Pinpoint the cell where the given text exists, returning its (X, Y) midpoint coordinate. 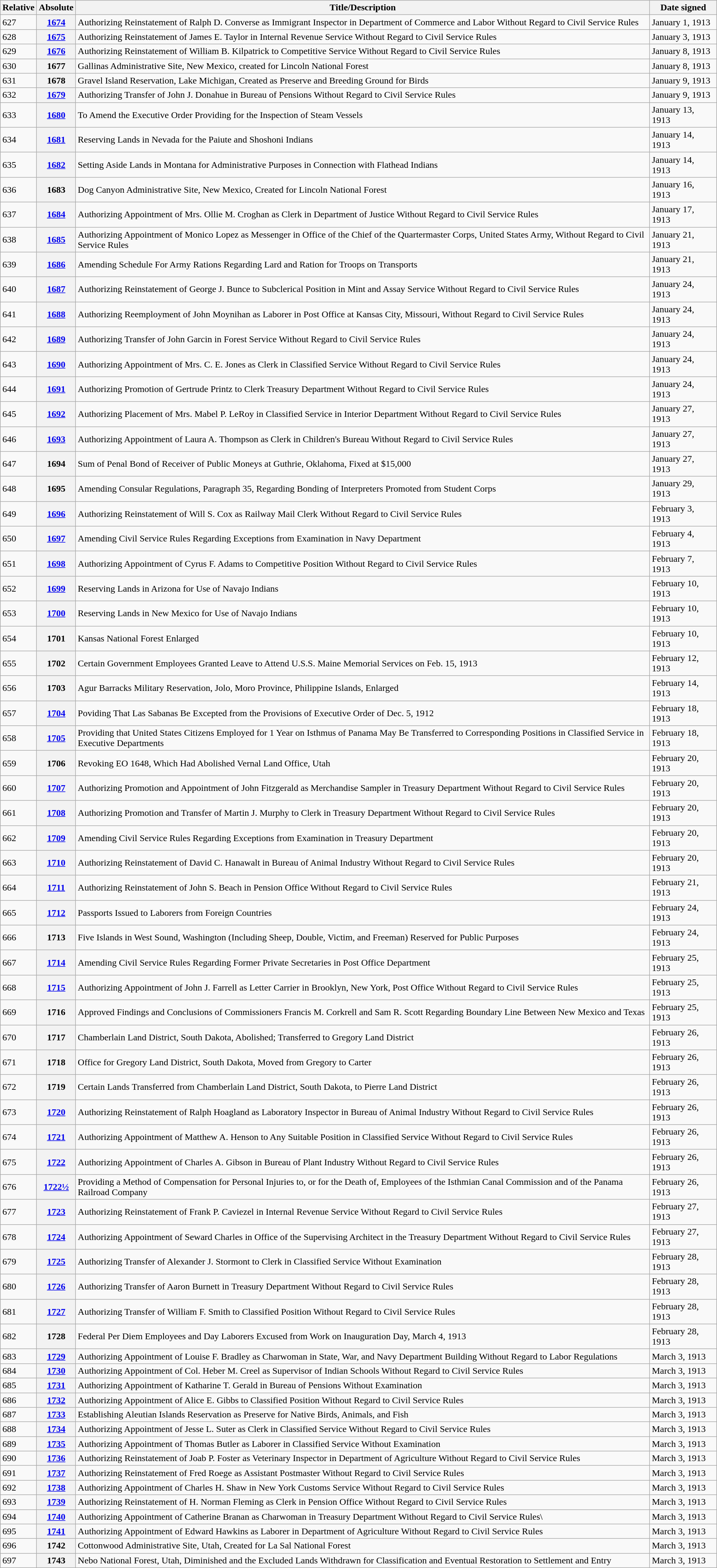
Authorizing Reinstatement of William B. Kilpatrick to Competitive Service Without Regard to Civil Service Rules (363, 51)
655 (18, 664)
645 (18, 414)
1738 (56, 1488)
1727 (56, 1311)
1712 (56, 913)
1722 (56, 1162)
Authorizing Appointment of Col. Heber M. Creel as Supervisor of Indian Schools Without Regard to Civil Service Rules (363, 1371)
1703 (56, 688)
Authorizing Reinstatement of George J. Bunce to Subclerical Position in Mint and Assay Service Without Regard to Civil Service Rules (363, 290)
1687 (56, 290)
688 (18, 1429)
674 (18, 1137)
690 (18, 1458)
629 (18, 51)
636 (18, 189)
Authorizing Reinstatement of H. Norman Fleming as Clerk in Pension Office Without Regard to Civil Service Rules (363, 1502)
Authorizing Reinstatement of Joab P. Foster as Veterinary Inspector in Department of Agriculture Without Regard to Civil Service Rules (363, 1458)
1693 (56, 439)
1741 (56, 1531)
Authorizing Appointment of Louise F. Bradley as Charwoman in State, War, and Navy Department Building Without Regard to Labor Regulations (363, 1356)
1701 (56, 638)
Authorizing Appointment of Mrs. C. E. Jones as Clerk in Classified Service Without Regard to Civil Service Rules (363, 364)
Amending Civil Service Rules Regarding Exceptions from Examination in Treasury Department (363, 838)
671 (18, 1062)
639 (18, 264)
Authorizing Appointment of Mrs. Ollie M. Croghan as Clerk in Department of Justice Without Regard to Civil Service Rules (363, 215)
Authorizing Placement of Mrs. Mabel P. LeRoy in Classified Service in Interior Department Without Regard to Civil Service Rules (363, 414)
1690 (56, 364)
Authorizing Reinstatement of James E. Taylor in Internal Revenue Service Without Regard to Civil Service Rules (363, 37)
666 (18, 937)
Authorizing Transfer of John J. Donahue in Bureau of Pensions Without Regard to Civil Service Rules (363, 95)
631 (18, 80)
637 (18, 215)
February 21, 1913 (683, 887)
Nebo National Forest, Utah, Diminished and the Excluded Lands Withdrawn for Classification and Eventual Restoration to Settlement and Entry (363, 1560)
Revoking EO 1648, Which Had Abolished Vernal Land Office, Utah (363, 763)
January 29, 1913 (683, 489)
1677 (56, 66)
Certain Lands Transferred from Chamberlain Land District, South Dakota, to Pierre Land District (363, 1087)
Kansas National Forest Enlarged (363, 638)
1717 (56, 1037)
1735 (56, 1444)
1686 (56, 264)
1676 (56, 51)
1683 (56, 189)
Authorizing Reinstatement of Ralph Hoagland as Laboratory Inspector in Bureau of Animal Industry Without Regard to Civil Service Rules (363, 1112)
658 (18, 738)
644 (18, 389)
Poviding That Las Sabanas Be Excepted from the Provisions of Executive Order of Dec. 5, 1912 (363, 713)
Authorizing Appointment of Thomas Butler as Laborer in Classified Service Without Examination (363, 1444)
679 (18, 1261)
646 (18, 439)
694 (18, 1517)
Authorizing Appointment of Charles H. Shaw in New York Customs Service Without Regard to Civil Service Rules (363, 1488)
January 13, 1913 (683, 115)
1734 (56, 1429)
684 (18, 1371)
1726 (56, 1287)
1685 (56, 239)
January 3, 1913 (683, 37)
685 (18, 1385)
659 (18, 763)
1722½ (56, 1187)
1737 (56, 1473)
630 (18, 66)
1718 (56, 1062)
1680 (56, 115)
January 17, 1913 (683, 215)
680 (18, 1287)
692 (18, 1488)
1732 (56, 1400)
650 (18, 539)
1731 (56, 1385)
Authorizing Reinstatement of David C. Hanawalt in Bureau of Animal Industry Without Regard to Civil Service Rules (363, 863)
1691 (56, 389)
Reserving Lands in New Mexico for Use of Navajo Indians (363, 613)
Five Islands in West Sound, Washington (Including Sheep, Double, Victim, and Freeman) Reserved for Public Purposes (363, 937)
627 (18, 22)
1706 (56, 763)
1698 (56, 563)
656 (18, 688)
February 3, 1913 (683, 513)
1709 (56, 838)
Cottonwood Administrative Site, Utah, Created for La Sal National Forest (363, 1546)
1704 (56, 713)
1710 (56, 863)
1736 (56, 1458)
Relative (18, 8)
682 (18, 1337)
1695 (56, 489)
Authorizing Transfer of William F. Smith to Classified Position Without Regard to Civil Service Rules (363, 1311)
634 (18, 139)
Agur Barracks Military Reservation, Jolo, Moro Province, Philippine Islands, Enlarged (363, 688)
647 (18, 464)
Authorizing Transfer of Alexander J. Stormont to Clerk in Classified Service Without Examination (363, 1261)
1721 (56, 1137)
Authorizing Appointment of Laura A. Thompson as Clerk in Children's Bureau Without Regard to Civil Service Rules (363, 439)
Authorizing Appointment of Jesse L. Suter as Clerk in Classified Service Without Regard to Civil Service Rules (363, 1429)
1716 (56, 1012)
1708 (56, 813)
Approved Findings and Conclusions of Commissioners Francis M. Corkrell and Sam R. Scott Regarding Boundary Line Between New Mexico and Texas (363, 1012)
691 (18, 1473)
1700 (56, 613)
Authorizing Appointment of Katharine T. Gerald in Bureau of Pensions Without Examination (363, 1385)
653 (18, 613)
678 (18, 1237)
Authorizing Reinstatement of Fred Roege as Assistant Postmaster Without Regard to Civil Service Rules (363, 1473)
Chamberlain Land District, South Dakota, Abolished; Transferred to Gregory Land District (363, 1037)
635 (18, 165)
Authorizing Transfer of John Garcin in Forest Service Without Regard to Civil Service Rules (363, 340)
651 (18, 563)
641 (18, 314)
1699 (56, 589)
1720 (56, 1112)
Passports Issued to Laborers from Foreign Countries (363, 913)
Authorizing Promotion of Gertrude Printz to Clerk Treasury Department Without Regard to Civil Service Rules (363, 389)
1725 (56, 1261)
Setting Aside Lands in Montana for Administrative Purposes in Connection with Flathead Indians (363, 165)
Certain Government Employees Granted Leave to Attend U.S.S. Maine Memorial Services on Feb. 15, 1913 (363, 664)
687 (18, 1415)
1743 (56, 1560)
Establishing Aleutian Islands Reservation as Preserve for Native Birds, Animals, and Fish (363, 1415)
Authorizing Promotion and Appointment of John Fitzgerald as Merchandise Sampler in Treasury Department Without Regard to Civil Service Rules (363, 788)
1724 (56, 1237)
Sum of Penal Bond of Receiver of Public Moneys at Guthrie, Oklahoma, Fixed at $15,000 (363, 464)
668 (18, 987)
638 (18, 239)
1739 (56, 1502)
1705 (56, 738)
1679 (56, 95)
695 (18, 1531)
Authorizing Appointment of Matthew A. Henson to Any Suitable Position in Classified Service Without Regard to Civil Service Rules (363, 1137)
693 (18, 1502)
681 (18, 1311)
1729 (56, 1356)
654 (18, 638)
Reserving Lands in Nevada for the Paiute and Shoshoni Indians (363, 139)
665 (18, 913)
696 (18, 1546)
Absolute (56, 8)
Amending Civil Service Rules Regarding Exceptions from Examination in Navy Department (363, 539)
February 7, 1913 (683, 563)
1707 (56, 788)
632 (18, 95)
670 (18, 1037)
1684 (56, 215)
675 (18, 1162)
Authorizing Appointment of Seward Charles in Office of the Supervising Architect in the Treasury Department Without Regard to Civil Service Rules (363, 1237)
689 (18, 1444)
643 (18, 364)
657 (18, 713)
1728 (56, 1337)
1702 (56, 664)
1696 (56, 513)
1678 (56, 80)
Authorizing Transfer of Aaron Burnett in Treasury Department Without Regard to Civil Service Rules (363, 1287)
1697 (56, 539)
January 16, 1913 (683, 189)
1689 (56, 340)
676 (18, 1187)
1723 (56, 1212)
652 (18, 589)
Authorizing Reinstatement of Frank P. Caviezel in Internal Revenue Service Without Regard to Civil Service Rules (363, 1212)
683 (18, 1356)
640 (18, 290)
Authorizing Appointment of Cyrus F. Adams to Competitive Position Without Regard to Civil Service Rules (363, 563)
1688 (56, 314)
686 (18, 1400)
February 4, 1913 (683, 539)
1681 (56, 139)
Office for Gregory Land District, South Dakota, Moved from Gregory to Carter (363, 1062)
1740 (56, 1517)
February 14, 1913 (683, 688)
Dog Canyon Administrative Site, New Mexico, Created for Lincoln National Forest (363, 189)
To Amend the Executive Order Providing for the Inspection of Steam Vessels (363, 115)
1715 (56, 987)
663 (18, 863)
Authorizing Appointment of Alice E. Gibbs to Classified Position Without Regard to Civil Service Rules (363, 1400)
Federal Per Diem Employees and Day Laborers Excused from Work on Inauguration Day, March 4, 1913 (363, 1337)
662 (18, 838)
1674 (56, 22)
Authorizing Appointment of Edward Hawkins as Laborer in Department of Agriculture Without Regard to Civil Service Rules (363, 1531)
1714 (56, 963)
Gallinas Administrative Site, New Mexico, created for Lincoln National Forest (363, 66)
677 (18, 1212)
633 (18, 115)
660 (18, 788)
February 12, 1913 (683, 664)
1694 (56, 464)
1733 (56, 1415)
664 (18, 887)
667 (18, 963)
Authorizing Reinstatement of Will S. Cox as Railway Mail Clerk Without Regard to Civil Service Rules (363, 513)
673 (18, 1112)
Authorizing Appointment of Charles A. Gibson in Bureau of Plant Industry Without Regard to Civil Service Rules (363, 1162)
1742 (56, 1546)
Authorizing Reinstatement of Ralph D. Converse as Immigrant Inspector in Department of Commerce and Labor Without Regard to Civil Service Rules (363, 22)
Title/Description (363, 8)
672 (18, 1087)
1730 (56, 1371)
Reserving Lands in Arizona for Use of Navajo Indians (363, 589)
Amending Consular Regulations, Paragraph 35, Regarding Bonding of Interpreters Promoted from Student Corps (363, 489)
Authorizing Appointment of John J. Farrell as Letter Carrier in Brooklyn, New York, Post Office Without Regard to Civil Service Rules (363, 987)
Amending Civil Service Rules Regarding Former Private Secretaries in Post Office Department (363, 963)
Gravel Island Reservation, Lake Michigan, Created as Preserve and Breeding Ground for Birds (363, 80)
January 1, 1913 (683, 22)
Amending Schedule For Army Rations Regarding Lard and Ration for Troops on Transports (363, 264)
628 (18, 37)
642 (18, 340)
697 (18, 1560)
Authorizing Reinstatement of John S. Beach in Pension Office Without Regard to Civil Service Rules (363, 887)
1711 (56, 887)
Authorizing Promotion and Transfer of Martin J. Murphy to Clerk in Treasury Department Without Regard to Civil Service Rules (363, 813)
1675 (56, 37)
1692 (56, 414)
649 (18, 513)
648 (18, 489)
1682 (56, 165)
Authorizing Appointment of Catherine Branan as Charwoman in Treasury Department Without Regard to Civil Service Rules\ (363, 1517)
Date signed (683, 8)
1713 (56, 937)
661 (18, 813)
1719 (56, 1087)
669 (18, 1012)
Authorizing Reemployment of John Moynihan as Laborer in Post Office at Kansas City, Missouri, Without Regard to Civil Service Rules (363, 314)
